Capture the cell that displays the provided text and extract its (x, y) central coordinate. 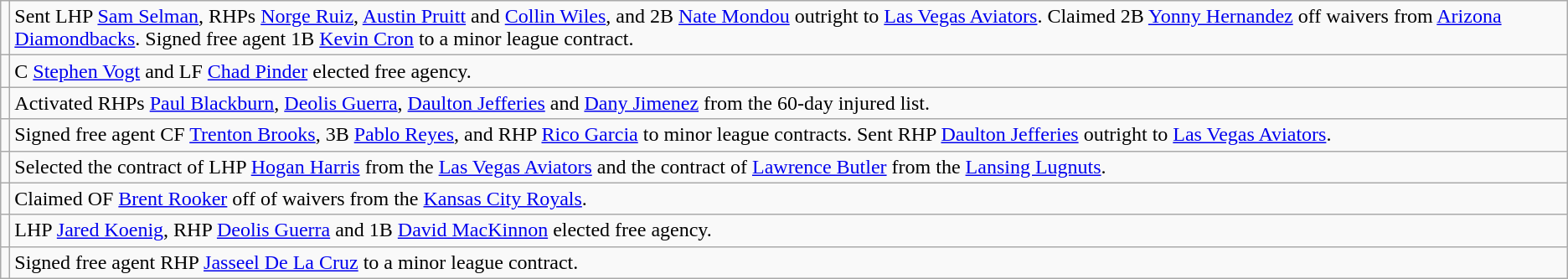
Signed free agent RHP Jasseel De La Cruz to a minor league contract. (789, 262)
LHP Jared Koenig, RHP Deolis Guerra and 1B David MacKinnon elected free agency. (789, 230)
Claimed OF Brent Rooker off of waivers from the Kansas City Royals. (789, 199)
Activated RHPs Paul Blackburn, Deolis Guerra, Daulton Jefferies and Dany Jimenez from the 60-day injured list. (789, 103)
Selected the contract of LHP Hogan Harris from the Las Vegas Aviators and the contract of Lawrence Butler from the Lansing Lugnuts. (789, 167)
C Stephen Vogt and LF Chad Pinder elected free agency. (789, 71)
